Find where the given text appears and provide that cell's center as (x, y) coordinate. 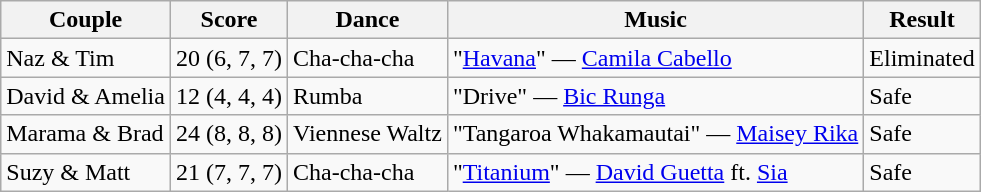
Rumba (368, 96)
20 (6, 7, 7) (228, 58)
Couple (86, 20)
"Drive" — Bic Runga (655, 96)
Viennese Waltz (368, 134)
24 (8, 8, 8) (228, 134)
David & Amelia (86, 96)
"Havana" — Camila Cabello (655, 58)
Score (228, 20)
Suzy & Matt (86, 172)
"Tangaroa Whakamautai" — Maisey Rika (655, 134)
Eliminated (922, 58)
"Titanium" — David Guetta ft. Sia (655, 172)
Dance (368, 20)
Marama & Brad (86, 134)
Music (655, 20)
12 (4, 4, 4) (228, 96)
Result (922, 20)
21 (7, 7, 7) (228, 172)
Naz & Tim (86, 58)
